Extract the [X, Y] coordinate from the center of the cell holding the provided text.  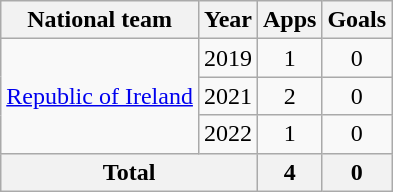
Goals [357, 20]
2021 [228, 96]
Apps [289, 20]
2019 [228, 58]
Republic of Ireland [100, 96]
4 [289, 172]
Year [228, 20]
National team [100, 20]
2 [289, 96]
2022 [228, 134]
Total [130, 172]
